Locate the cell with the specified text and output its (x, y) center coordinate. 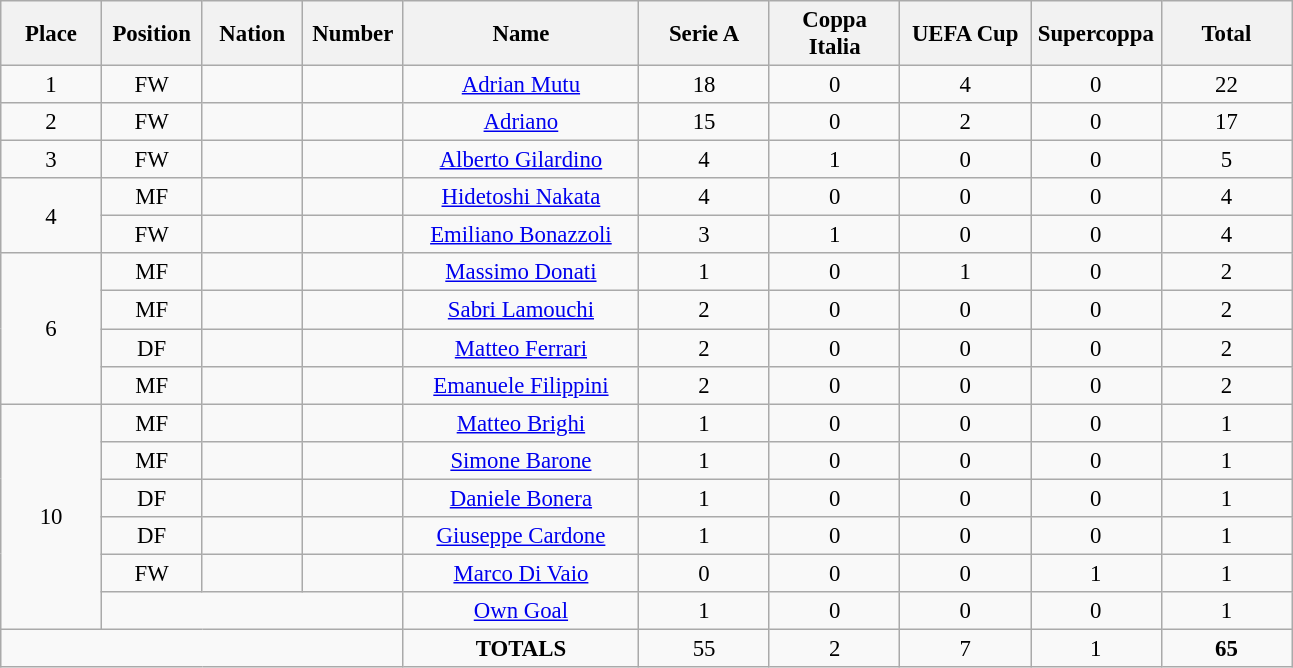
Coppa Italia (834, 34)
10 (52, 517)
Total (1226, 34)
Name (521, 34)
UEFA Cup (966, 34)
Place (52, 34)
Nation (252, 34)
7 (966, 648)
5 (1226, 160)
Emanuele Filippini (521, 385)
Matteo Brighi (521, 423)
18 (704, 85)
Number (354, 34)
Emiliano Bonazzoli (521, 235)
Sabri Lamouchi (521, 310)
Own Goal (521, 611)
Daniele Bonera (521, 498)
TOTALS (521, 648)
Position (152, 34)
Massimo Donati (521, 273)
65 (1226, 648)
Adriano (521, 122)
Hidetoshi Nakata (521, 197)
Supercoppa (1096, 34)
17 (1226, 122)
55 (704, 648)
Adrian Mutu (521, 85)
15 (704, 122)
22 (1226, 85)
Simone Barone (521, 460)
Giuseppe Cardone (521, 536)
Matteo Ferrari (521, 348)
Alberto Gilardino (521, 160)
Marco Di Vaio (521, 573)
Serie A (704, 34)
6 (52, 329)
